For the text-containing cell, return its midpoint in (X, Y) coordinate format. 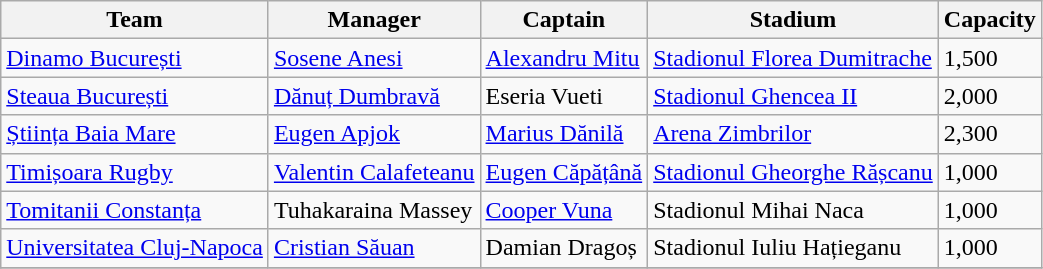
Eugen Apjok (374, 134)
Dinamo București (135, 58)
1,500 (990, 58)
2,000 (990, 96)
Cristian Săuan (374, 248)
Steaua București (135, 96)
Stadionul Mihai Naca (794, 210)
Capacity (990, 20)
Marius Dănilă (564, 134)
Tomitanii Constanța (135, 210)
Stadium (794, 20)
Sosene Anesi (374, 58)
Stadionul Gheorghe Rășcanu (794, 172)
Captain (564, 20)
Team (135, 20)
Știința Baia Mare (135, 134)
Tuhakaraina Massey (374, 210)
2,300 (990, 134)
Eugen Căpățână (564, 172)
Dănuț Dumbravă (374, 96)
Stadionul Florea Dumitrache (794, 58)
Stadionul Ghencea II (794, 96)
Timișoara Rugby (135, 172)
Cooper Vuna (564, 210)
Manager (374, 20)
Alexandru Mitu (564, 58)
Damian Dragoș (564, 248)
Arena Zimbrilor (794, 134)
Universitatea Cluj-Napoca (135, 248)
Eseria Vueti (564, 96)
Valentin Calafeteanu (374, 172)
Stadionul Iuliu Hațieganu (794, 248)
